Detect which cell encompasses the target text, then output its (X, Y) center coordinate. 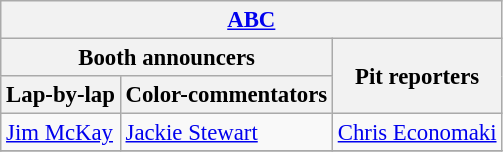
Jackie Stewart (226, 133)
Color-commentators (226, 95)
Pit reporters (416, 76)
Lap-by-lap (60, 95)
Booth announcers (167, 58)
Jim McKay (60, 133)
ABC (252, 20)
Chris Economaki (416, 133)
